For the text-containing cell, return its midpoint in [X, Y] coordinate format. 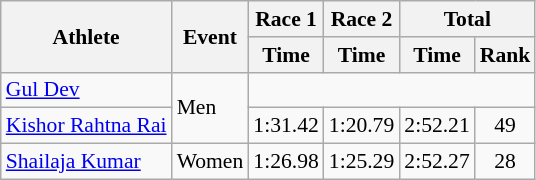
1:25.29 [362, 162]
2:52.21 [436, 126]
Race 2 [362, 19]
2:52.27 [436, 162]
Event [210, 36]
Race 1 [286, 19]
Women [210, 162]
Shailaja Kumar [86, 162]
49 [506, 126]
28 [506, 162]
Gul Dev [86, 90]
1:20.79 [362, 126]
1:31.42 [286, 126]
Total [467, 19]
Men [210, 108]
Rank [506, 55]
Athlete [86, 36]
1:26.98 [286, 162]
Kishor Rahtna Rai [86, 126]
